From the cell containing the given text, extract its center point as [X, Y] coordinate. 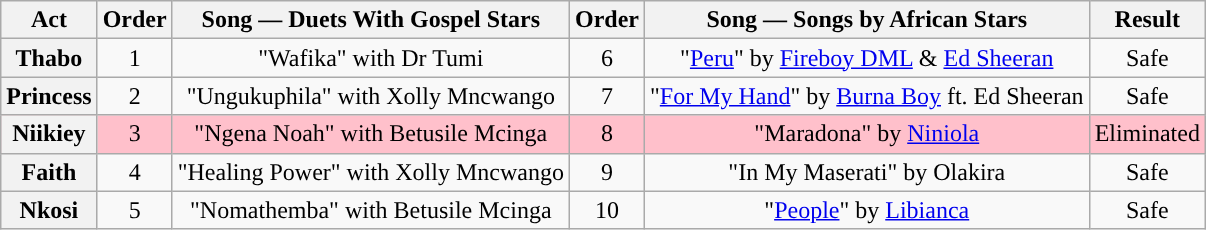
5 [134, 210]
8 [606, 134]
Song — Duets With Gospel Stars [370, 20]
"Maradona" by Niniola [866, 134]
"For My Hand" by Burna Boy ft. Ed Sheeran [866, 96]
Act [49, 20]
Result [1147, 20]
Song — Songs by African Stars [866, 20]
2 [134, 96]
Princess [49, 96]
Faith [49, 172]
9 [606, 172]
Nkosi [49, 210]
7 [606, 96]
"In My Maserati" by Olakira [866, 172]
3 [134, 134]
"People" by Libianca [866, 210]
Eliminated [1147, 134]
4 [134, 172]
Thabo [49, 58]
Niikiey [49, 134]
6 [606, 58]
"Nomathemba" with Betusile Mcinga [370, 210]
"Wafika" with Dr Tumi [370, 58]
"Healing Power" with Xolly Mncwango [370, 172]
"Ngena Noah" with Betusile Mcinga [370, 134]
"Ungukuphila" with Xolly Mncwango [370, 96]
10 [606, 210]
1 [134, 58]
"Peru" by Fireboy DML & Ed Sheeran [866, 58]
